From the cell containing the given text, extract its center point as (x, y) coordinate. 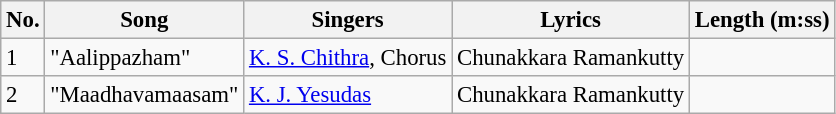
Length (m:ss) (762, 20)
Song (144, 20)
K. J. Yesudas (348, 95)
1 (23, 58)
Singers (348, 20)
Lyrics (571, 20)
K. S. Chithra, Chorus (348, 58)
"Aalippazham" (144, 58)
2 (23, 95)
"Maadhavamaasam" (144, 95)
No. (23, 20)
